Search for the cell housing the specified text and yield its (X, Y) center coordinate. 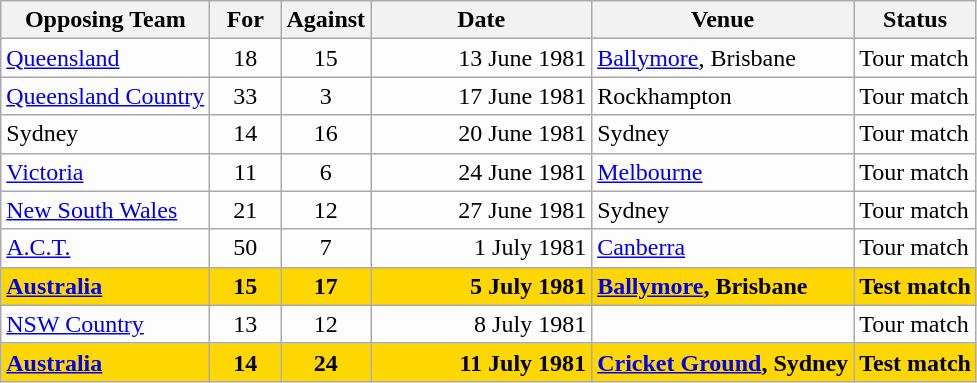
Status (916, 20)
Canberra (723, 248)
27 June 1981 (482, 210)
7 (326, 248)
33 (246, 96)
Against (326, 20)
Queensland Country (106, 96)
13 (246, 324)
A.C.T. (106, 248)
NSW Country (106, 324)
24 June 1981 (482, 172)
Rockhampton (723, 96)
13 June 1981 (482, 58)
Cricket Ground, Sydney (723, 362)
Queensland (106, 58)
Date (482, 20)
Opposing Team (106, 20)
6 (326, 172)
16 (326, 134)
18 (246, 58)
Melbourne (723, 172)
For (246, 20)
Victoria (106, 172)
Venue (723, 20)
1 July 1981 (482, 248)
11 July 1981 (482, 362)
3 (326, 96)
20 June 1981 (482, 134)
21 (246, 210)
11 (246, 172)
17 June 1981 (482, 96)
24 (326, 362)
5 July 1981 (482, 286)
New South Wales (106, 210)
17 (326, 286)
50 (246, 248)
8 July 1981 (482, 324)
